Capture the cell that displays the provided text and extract its [X, Y] central coordinate. 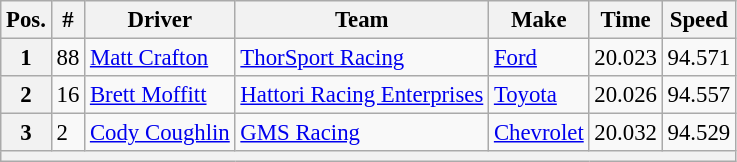
88 [68, 58]
Chevrolet [539, 133]
Make [539, 20]
Toyota [539, 95]
Ford [539, 58]
Driver [160, 20]
20.026 [626, 95]
Cody Coughlin [160, 133]
94.571 [698, 58]
1 [26, 58]
3 [26, 133]
16 [68, 95]
# [68, 20]
Speed [698, 20]
20.032 [626, 133]
20.023 [626, 58]
Matt Crafton [160, 58]
94.529 [698, 133]
94.557 [698, 95]
GMS Racing [362, 133]
Time [626, 20]
Pos. [26, 20]
Brett Moffitt [160, 95]
Hattori Racing Enterprises [362, 95]
ThorSport Racing [362, 58]
Team [362, 20]
